Output the [x, y] coordinate of the center of the cell containing the given text.  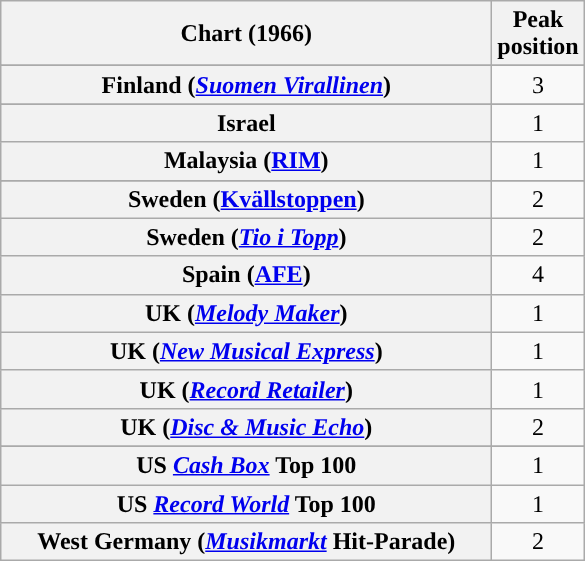
Finland (Suomen Virallinen) [246, 85]
Peakposition [538, 34]
Sweden (Tio i Topp) [246, 237]
Chart (1966) [246, 34]
4 [538, 275]
UK (Record Retailer) [246, 389]
Sweden (Kvällstoppen) [246, 199]
UK (Disc & Music Echo) [246, 427]
US Record World Top 100 [246, 503]
3 [538, 85]
UK (Melody Maker) [246, 313]
West Germany (Musikmarkt Hit-Parade) [246, 542]
UK (New Musical Express) [246, 351]
Malaysia (RIM) [246, 161]
Spain (AFE) [246, 275]
Israel [246, 123]
US Cash Box Top 100 [246, 465]
